Locate the cell with the specified text and output its (x, y) center coordinate. 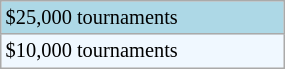
$25,000 tournaments (142, 17)
$10,000 tournaments (142, 51)
